Detect which cell encompasses the target text, then output its (X, Y) center coordinate. 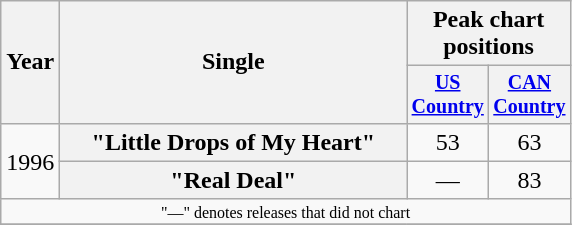
Peak chartpositions (488, 34)
1996 (30, 161)
"Little Drops of My Heart" (234, 142)
"Real Deal" (234, 180)
"—" denotes releases that did not chart (286, 211)
83 (530, 180)
Single (234, 62)
53 (448, 142)
US Country (448, 94)
CAN Country (530, 94)
63 (530, 142)
— (448, 180)
Year (30, 62)
